Scan for the cell matching the given text and deliver its [X, Y] coordinate at center. 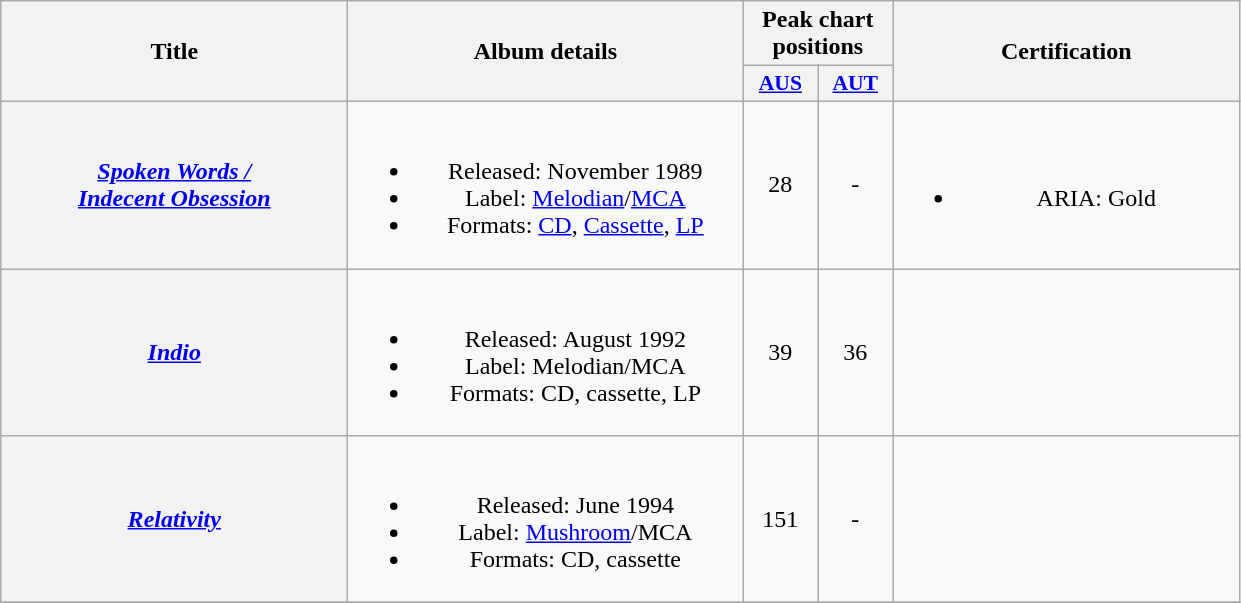
Relativity [174, 520]
28 [780, 184]
Spoken Words /Indecent Obsession [174, 184]
Released: June 1994Label: Mushroom/MCAFormats: CD, cassette [546, 520]
Released: November 1989Label: Melodian/MCAFormats: CD, Cassette, LP [546, 184]
AUS [780, 84]
151 [780, 520]
AUT [856, 84]
Certification [1066, 52]
ARIA: Gold [1066, 184]
36 [856, 352]
Indio [174, 352]
39 [780, 352]
Peak chart positions [818, 34]
Album details [546, 52]
Title [174, 52]
Released: August 1992Label: Melodian/MCAFormats: CD, cassette, LP [546, 352]
